Find where the given text appears and provide that cell's center as [x, y] coordinate. 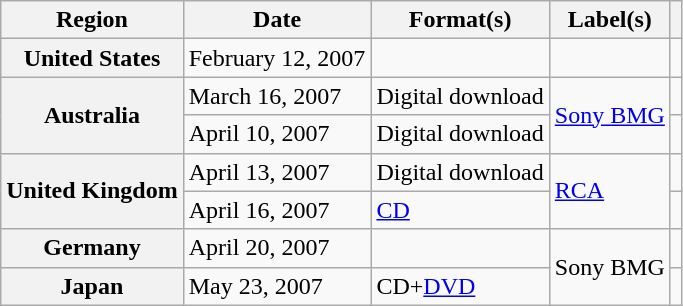
April 10, 2007 [277, 134]
Label(s) [610, 20]
May 23, 2007 [277, 286]
April 13, 2007 [277, 172]
Format(s) [460, 20]
RCA [610, 191]
Australia [92, 115]
United Kingdom [92, 191]
April 20, 2007 [277, 248]
Germany [92, 248]
March 16, 2007 [277, 96]
CD [460, 210]
Region [92, 20]
Date [277, 20]
United States [92, 58]
April 16, 2007 [277, 210]
Japan [92, 286]
February 12, 2007 [277, 58]
CD+DVD [460, 286]
